Detect which cell encompasses the target text, then output its [x, y] center coordinate. 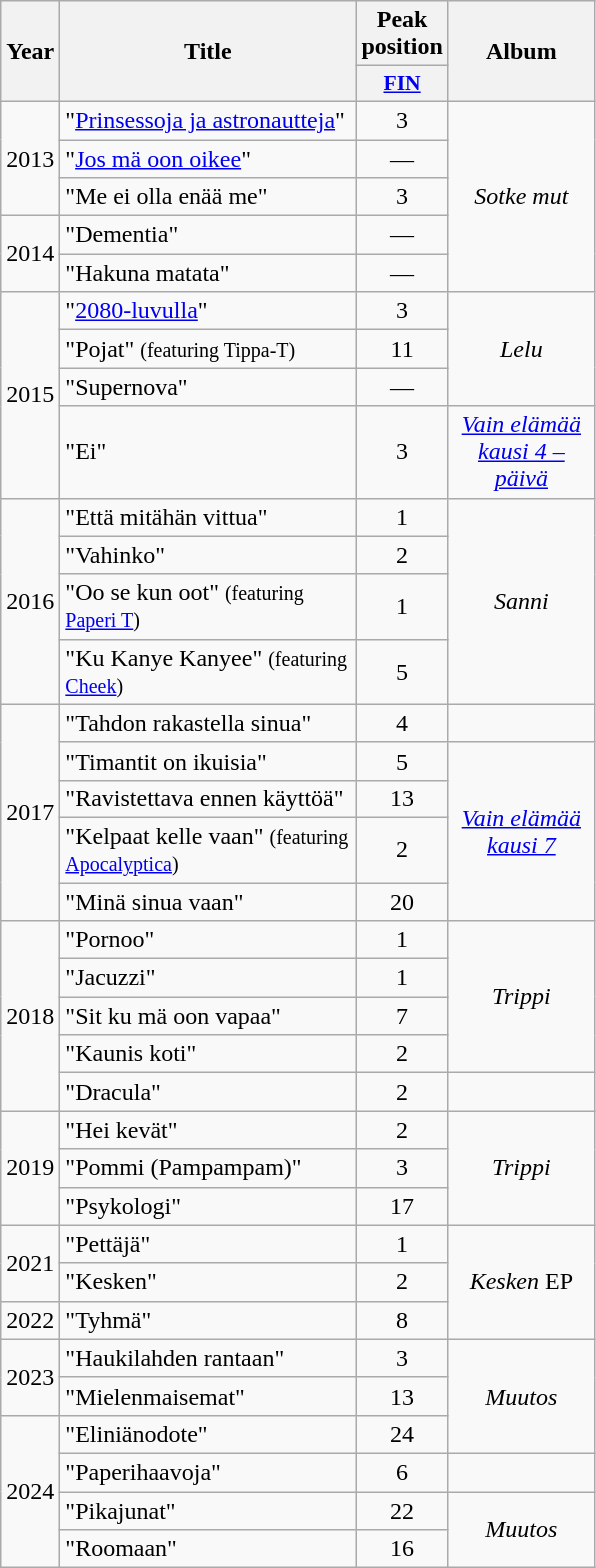
Vain elämää kausi 4 – päivä [521, 452]
Year [30, 52]
2024 [30, 1491]
"Pikajunat" [208, 1510]
"Dementia" [208, 235]
"Hei kevät" [208, 1130]
6 [402, 1472]
Album [521, 52]
2015 [30, 395]
4 [402, 723]
"Vahinko" [208, 555]
"Dracula" [208, 1092]
2021 [30, 1263]
"Pommi (Pampampam)" [208, 1168]
"Supernova" [208, 387]
"Oo se kun oot" (featuring Paperi T) [208, 606]
"Ravistettava ennen käyttöä" [208, 798]
"Tyhmä" [208, 1320]
"Kaunis koti" [208, 1054]
Vain elämää kausi 7 [521, 831]
"Sit ku mä oon vapaa" [208, 1016]
"Jos mä oon oikee" [208, 159]
"Jacuzzi" [208, 978]
2016 [30, 601]
"Pornoo" [208, 940]
"Timantit on ikuisia" [208, 761]
2019 [30, 1168]
"Paperihaavoja" [208, 1472]
"Haukilahden rantaan" [208, 1358]
"Että mitähän vittua" [208, 517]
"Hakuna matata" [208, 273]
8 [402, 1320]
2017 [30, 811]
FIN [402, 84]
"Kesken" [208, 1282]
"Kelpaat kelle vaan" (featuring Apocalyptica) [208, 849]
"2080-luvulla" [208, 311]
2018 [30, 1016]
"Me ei olla enää me" [208, 197]
Kesken EP [521, 1282]
16 [402, 1549]
Title [208, 52]
2022 [30, 1320]
17 [402, 1206]
"Minä sinua vaan" [208, 902]
"Mielenmaisemat" [208, 1396]
"Psykologi" [208, 1206]
7 [402, 1016]
"Eliniänodote" [208, 1434]
2014 [30, 254]
20 [402, 902]
"Ku Kanye Kanyee" (featuring Cheek) [208, 672]
"Roomaan" [208, 1549]
22 [402, 1510]
"Ei" [208, 452]
"Pojat" (featuring Tippa-T) [208, 349]
Sotke mut [521, 196]
2023 [30, 1377]
Sanni [521, 601]
"Pettäjä" [208, 1244]
11 [402, 349]
Lelu [521, 349]
Peak position [402, 34]
"Prinsessoja ja astronautteja" [208, 120]
24 [402, 1434]
"Tahdon rakastella sinua" [208, 723]
2013 [30, 158]
